From the cell containing the given text, extract its center point as (X, Y) coordinate. 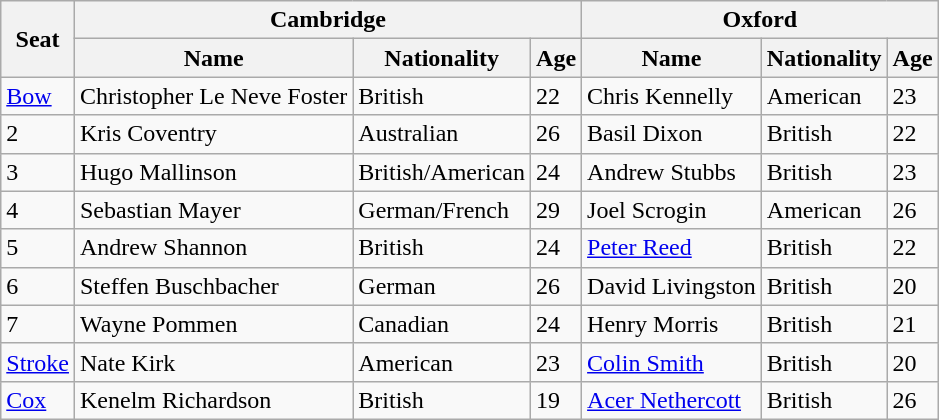
German (442, 286)
7 (38, 324)
Peter Reed (672, 248)
Colin Smith (672, 362)
19 (556, 400)
2 (38, 134)
Christopher Le Neve Foster (213, 96)
29 (556, 210)
Oxford (760, 20)
21 (912, 324)
Hugo Mallinson (213, 172)
Basil Dixon (672, 134)
Joel Scrogin (672, 210)
Canadian (442, 324)
Cox (38, 400)
3 (38, 172)
Nate Kirk (213, 362)
Australian (442, 134)
5 (38, 248)
Wayne Pommen (213, 324)
Chris Kennelly (672, 96)
Seat (38, 39)
Acer Nethercott (672, 400)
Stroke (38, 362)
Andrew Shannon (213, 248)
Andrew Stubbs (672, 172)
Bow (38, 96)
Kris Coventry (213, 134)
British/American (442, 172)
Sebastian Mayer (213, 210)
David Livingston (672, 286)
Henry Morris (672, 324)
German/French (442, 210)
Steffen Buschbacher (213, 286)
6 (38, 286)
4 (38, 210)
Kenelm Richardson (213, 400)
Cambridge (328, 20)
